Locate the cell with the specified text and output its [X, Y] center coordinate. 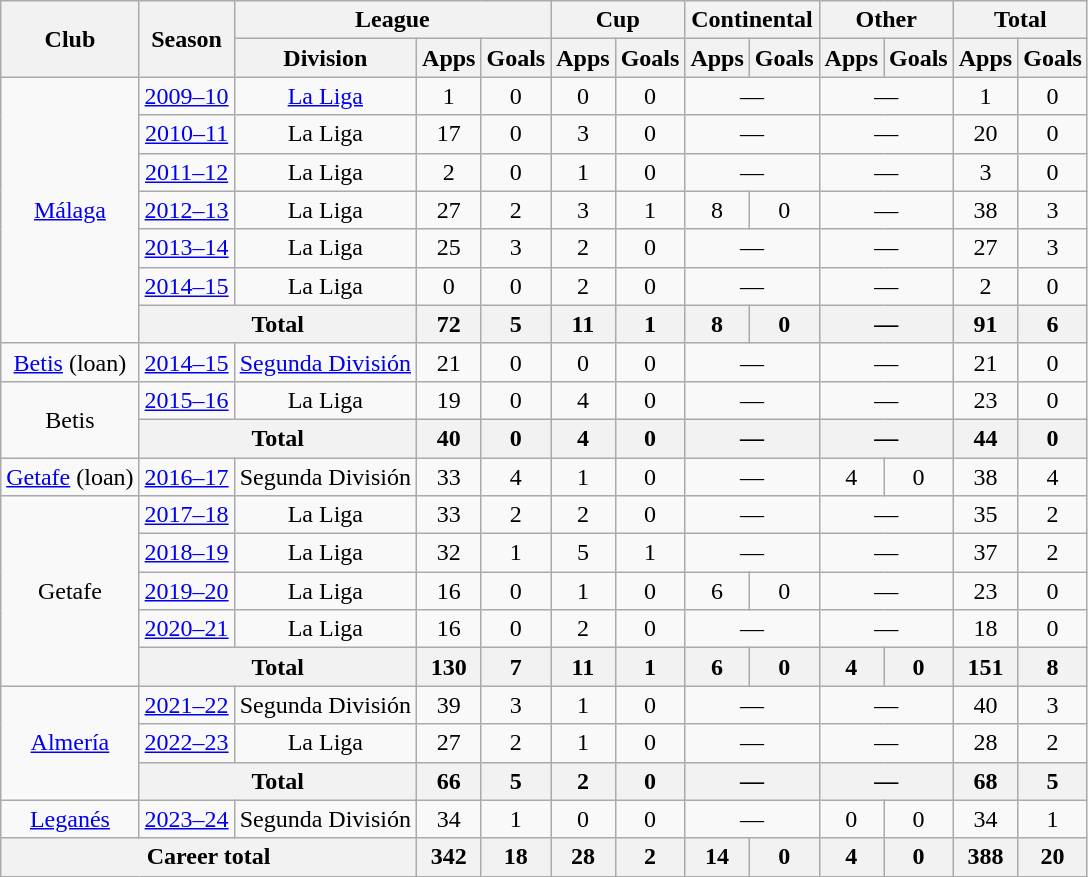
Continental [752, 20]
2016–17 [186, 477]
Betis [70, 419]
130 [449, 667]
2020–21 [186, 629]
91 [985, 324]
72 [449, 324]
2022–23 [186, 743]
League [392, 20]
25 [449, 248]
Career total [209, 857]
2023–24 [186, 819]
2019–20 [186, 591]
151 [985, 667]
342 [449, 857]
35 [985, 515]
388 [985, 857]
Cup [618, 20]
Division [325, 58]
Getafe (loan) [70, 477]
39 [449, 705]
2013–14 [186, 248]
68 [985, 781]
2015–16 [186, 400]
2010–11 [186, 134]
7 [516, 667]
Betis (loan) [70, 362]
32 [449, 553]
19 [449, 400]
Getafe [70, 591]
17 [449, 134]
Leganés [70, 819]
Málaga [70, 210]
Season [186, 39]
44 [985, 438]
2021–22 [186, 705]
2017–18 [186, 515]
66 [449, 781]
2011–12 [186, 172]
14 [717, 857]
Other [886, 20]
Club [70, 39]
2009–10 [186, 96]
Almería [70, 743]
2012–13 [186, 210]
37 [985, 553]
2018–19 [186, 553]
